Search for the cell housing the specified text and yield its (X, Y) center coordinate. 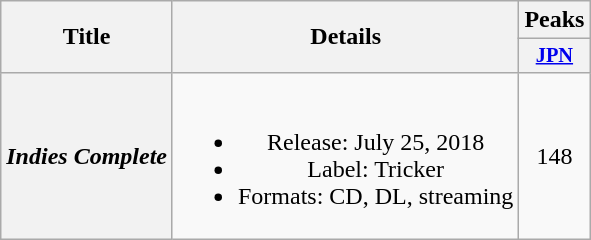
148 (554, 156)
Indies Complete (87, 156)
Title (87, 37)
JPN (554, 56)
Details (345, 37)
Peaks (554, 20)
Release: July 25, 2018Label: TrickerFormats: CD, DL, streaming (345, 156)
